Scan for the cell matching the given text and deliver its [X, Y] coordinate at center. 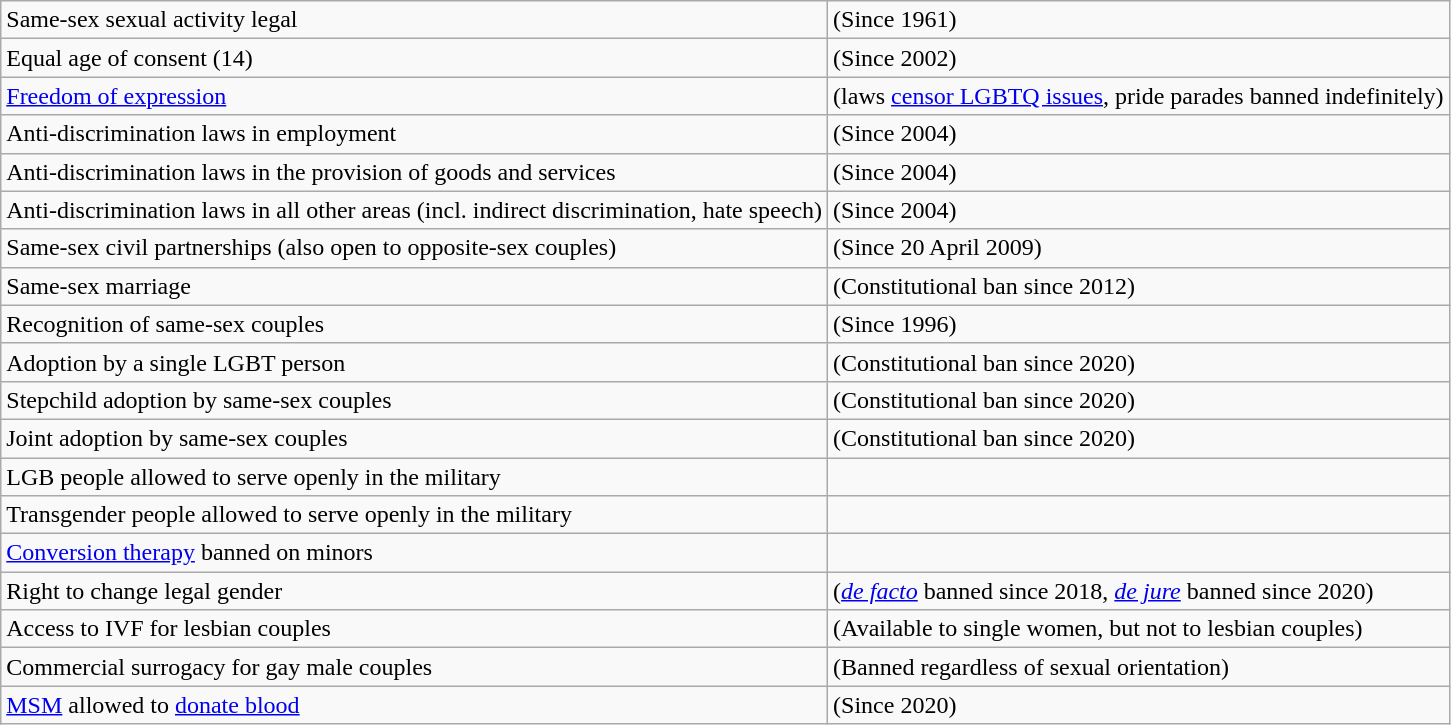
Anti-discrimination laws in the provision of goods and services [414, 172]
Equal age of consent (14) [414, 58]
Conversion therapy banned on minors [414, 553]
Joint adoption by same-sex couples [414, 438]
(Banned regardless of sexual orientation) [1139, 667]
(Since 1996) [1139, 324]
(Since 2002) [1139, 58]
Freedom of expression [414, 96]
Transgender people allowed to serve openly in the military [414, 515]
LGB people allowed to serve openly in the military [414, 477]
(Since 20 April 2009) [1139, 248]
(Since 1961) [1139, 20]
(de facto banned since 2018, de jure banned since 2020) [1139, 591]
Commercial surrogacy for gay male couples [414, 667]
(Available to single women, but not to lesbian couples) [1139, 629]
Adoption by a single LGBT person [414, 362]
(Since 2020) [1139, 705]
Same-sex sexual activity legal [414, 20]
(Constitutional ban since 2012) [1139, 286]
Anti-discrimination laws in employment [414, 134]
Anti-discrimination laws in all other areas (incl. indirect discrimination, hate speech) [414, 210]
Access to IVF for lesbian couples [414, 629]
Recognition of same-sex couples [414, 324]
Same-sex marriage [414, 286]
Stepchild adoption by same-sex couples [414, 400]
MSM allowed to donate blood [414, 705]
Right to change legal gender [414, 591]
(laws censor LGBTQ issues, pride parades banned indefinitely) [1139, 96]
Same-sex civil partnerships (also open to opposite-sex couples) [414, 248]
